For the text-containing cell, return its midpoint in (x, y) coordinate format. 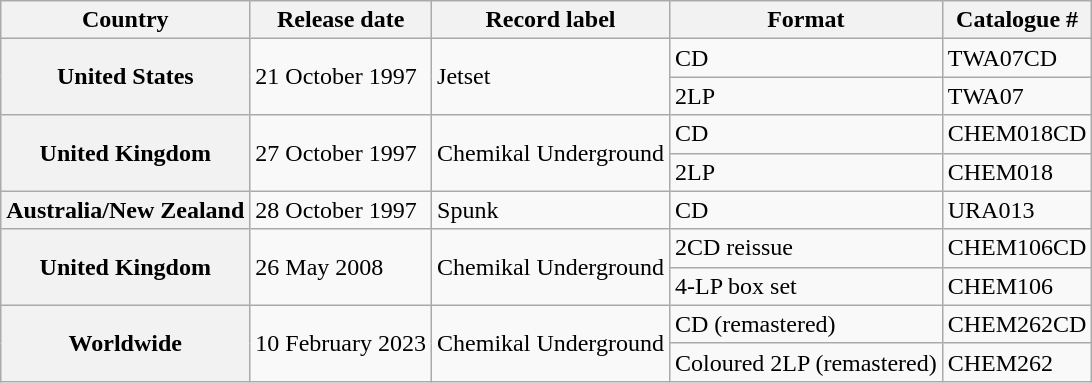
Australia/New Zealand (126, 210)
TWA07 (1017, 96)
CHEM106 (1017, 286)
URA013 (1017, 210)
Release date (341, 20)
CD (remastered) (806, 324)
4-LP box set (806, 286)
10 February 2023 (341, 343)
United States (126, 77)
TWA07CD (1017, 58)
CHEM106CD (1017, 248)
Spunk (551, 210)
Coloured 2LP (remastered) (806, 362)
21 October 1997 (341, 77)
2CD reissue (806, 248)
Record label (551, 20)
28 October 1997 (341, 210)
26 May 2008 (341, 267)
Country (126, 20)
Jetset (551, 77)
CHEM262 (1017, 362)
Worldwide (126, 343)
CHEM018CD (1017, 134)
27 October 1997 (341, 153)
Format (806, 20)
CHEM262CD (1017, 324)
Catalogue # (1017, 20)
CHEM018 (1017, 172)
